Identify which cell holds the provided text, then report its (x, y) central coordinate. 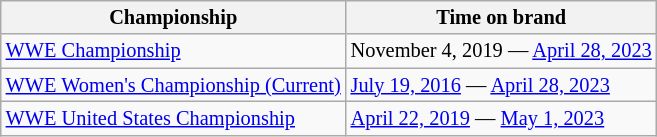
July 19, 2016 — April 28, 2023 (502, 85)
WWE Women's Championship (Current) (174, 85)
Time on brand (502, 17)
WWE Championship (174, 51)
Championship (174, 17)
April 22, 2019 — May 1, 2023 (502, 118)
WWE United States Championship (174, 118)
November 4, 2019 — April 28, 2023 (502, 51)
